Scan for the cell matching the given text and deliver its (x, y) coordinate at center. 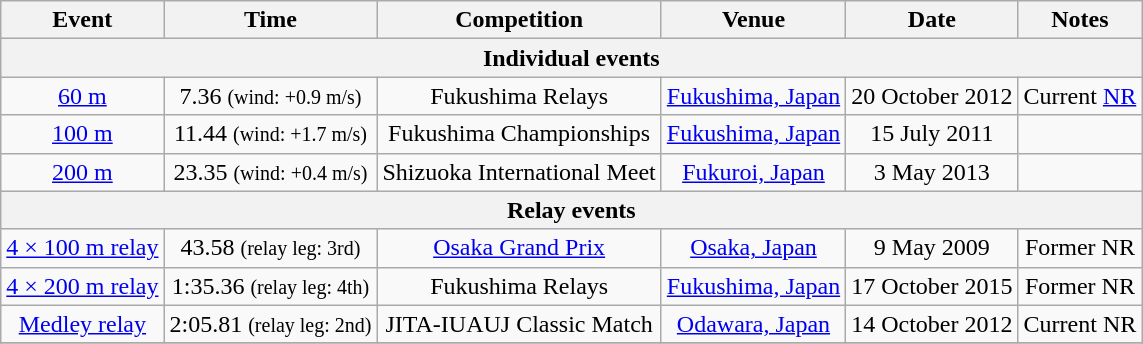
23.35 (wind: +0.4 m/s) (270, 172)
Medley relay (82, 324)
Date (932, 20)
Relay events (572, 210)
Fukuroi, Japan (753, 172)
20 October 2012 (932, 96)
200 m (82, 172)
Individual events (572, 58)
Event (82, 20)
100 m (82, 134)
Notes (1080, 20)
1:35.36 (relay leg: 4th) (270, 286)
Venue (753, 20)
14 October 2012 (932, 324)
Fukushima Championships (519, 134)
11.44 (wind: +1.7 m/s) (270, 134)
4 × 100 m relay (82, 248)
Shizuoka International Meet (519, 172)
Time (270, 20)
9 May 2009 (932, 248)
17 October 2015 (932, 286)
Osaka, Japan (753, 248)
4 × 200 m relay (82, 286)
43.58 (relay leg: 3rd) (270, 248)
2:05.81 (relay leg: 2nd) (270, 324)
15 July 2011 (932, 134)
7.36 (wind: +0.9 m/s) (270, 96)
60 m (82, 96)
Odawara, Japan (753, 324)
Osaka Grand Prix (519, 248)
JITA-IUAUJ Classic Match (519, 324)
3 May 2013 (932, 172)
Competition (519, 20)
